Determine the [X, Y] coordinate at the center of the cell enclosing the given text.  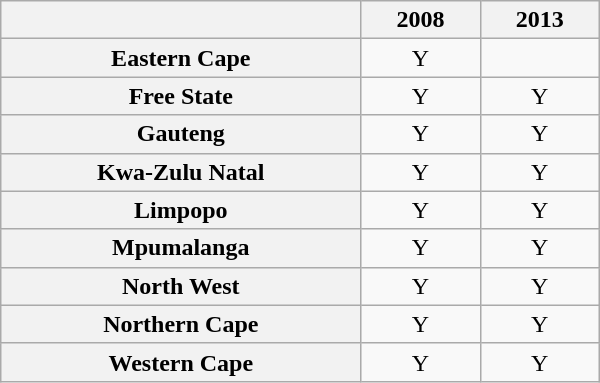
Limpopo [181, 210]
Eastern Cape [181, 58]
Kwa-Zulu Natal [181, 172]
2008 [420, 20]
Mpumalanga [181, 248]
Gauteng [181, 134]
Free State [181, 96]
Western Cape [181, 362]
Northern Cape [181, 324]
North West [181, 286]
2013 [540, 20]
